Find where the given text appears and provide that cell's center as [x, y] coordinate. 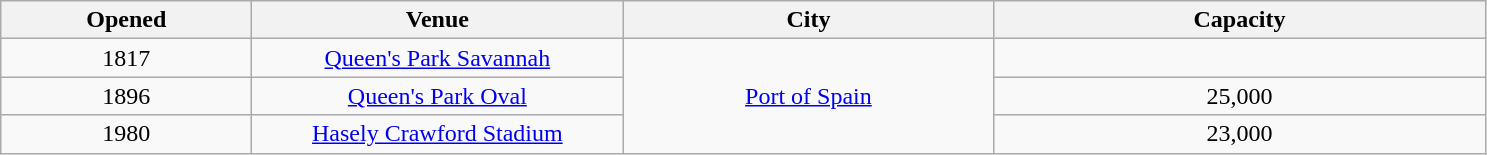
1896 [126, 96]
Venue [438, 20]
Queen's Park Savannah [438, 58]
1817 [126, 58]
Opened [126, 20]
Port of Spain [808, 96]
Hasely Crawford Stadium [438, 134]
Queen's Park Oval [438, 96]
1980 [126, 134]
25,000 [1240, 96]
City [808, 20]
23,000 [1240, 134]
Capacity [1240, 20]
